Extract the (X, Y) coordinate from the center of the cell holding the provided text.  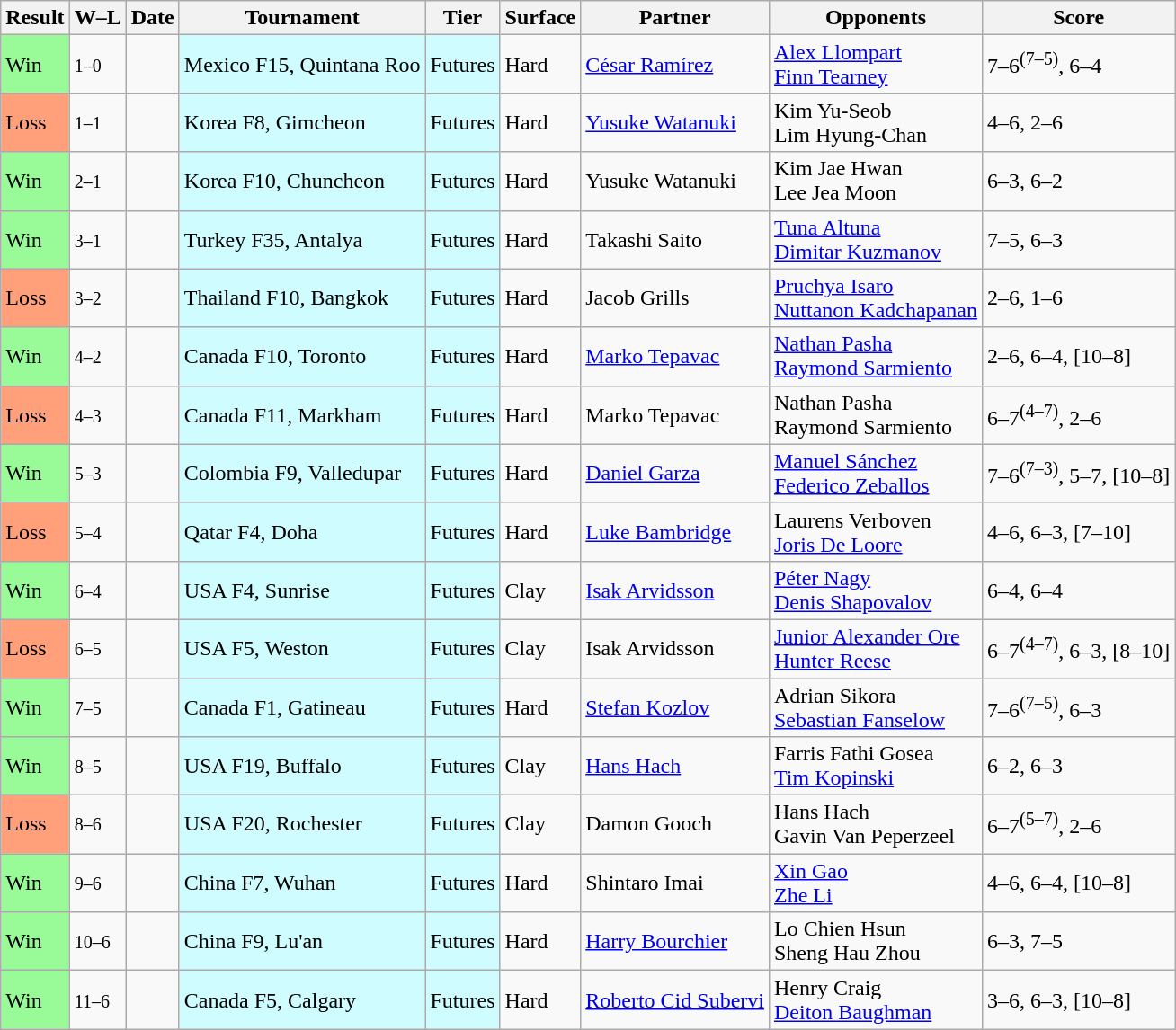
Canada F10, Toronto (302, 356)
Jacob Grills (675, 298)
4–6, 6–4, [10–8] (1078, 883)
Tournament (302, 18)
Takashi Saito (675, 239)
Tier (462, 18)
6–7(4–7), 6–3, [8–10] (1078, 649)
1–0 (97, 65)
Kim Yu-Seob Lim Hyung-Chan (876, 122)
Score (1078, 18)
9–6 (97, 883)
W–L (97, 18)
Tuna Altuna Dimitar Kuzmanov (876, 239)
Partner (675, 18)
6–7(5–7), 2–6 (1078, 825)
3–1 (97, 239)
Manuel Sánchez Federico Zeballos (876, 473)
4–3 (97, 415)
10–6 (97, 942)
Result (35, 18)
4–2 (97, 356)
Péter Nagy Denis Shapovalov (876, 590)
China F7, Wuhan (302, 883)
Canada F11, Markham (302, 415)
3–2 (97, 298)
Thailand F10, Bangkok (302, 298)
Farris Fathi Gosea Tim Kopinski (876, 766)
Canada F5, Calgary (302, 999)
2–6, 1–6 (1078, 298)
Adrian Sikora Sebastian Fanselow (876, 706)
USA F4, Sunrise (302, 590)
Canada F1, Gatineau (302, 706)
1–1 (97, 122)
USA F5, Weston (302, 649)
4–6, 2–6 (1078, 122)
Colombia F9, Valledupar (302, 473)
Mexico F15, Quintana Roo (302, 65)
Stefan Kozlov (675, 706)
USA F19, Buffalo (302, 766)
Henry Craig Deiton Baughman (876, 999)
Korea F10, Chuncheon (302, 182)
Laurens Verboven Joris De Loore (876, 532)
2–1 (97, 182)
USA F20, Rochester (302, 825)
China F9, Lu'an (302, 942)
6–4, 6–4 (1078, 590)
César Ramírez (675, 65)
Opponents (876, 18)
Harry Bourchier (675, 942)
Shintaro Imai (675, 883)
Roberto Cid Subervi (675, 999)
Korea F8, Gimcheon (302, 122)
6–4 (97, 590)
6–7(4–7), 2–6 (1078, 415)
8–6 (97, 825)
Hans Hach (675, 766)
Date (153, 18)
7–6(7–3), 5–7, [10–8] (1078, 473)
Daniel Garza (675, 473)
6–2, 6–3 (1078, 766)
7–5 (97, 706)
6–3, 7–5 (1078, 942)
6–5 (97, 649)
3–6, 6–3, [10–8] (1078, 999)
Alex Llompart Finn Tearney (876, 65)
Luke Bambridge (675, 532)
7–6(7–5), 6–3 (1078, 706)
Damon Gooch (675, 825)
6–3, 6–2 (1078, 182)
5–4 (97, 532)
Kim Jae Hwan Lee Jea Moon (876, 182)
Hans Hach Gavin Van Peperzeel (876, 825)
Surface (540, 18)
11–6 (97, 999)
8–5 (97, 766)
7–6(7–5), 6–4 (1078, 65)
Pruchya Isaro Nuttanon Kadchapanan (876, 298)
Xin Gao Zhe Li (876, 883)
7–5, 6–3 (1078, 239)
Lo Chien Hsun Sheng Hau Zhou (876, 942)
2–6, 6–4, [10–8] (1078, 356)
Qatar F4, Doha (302, 532)
Junior Alexander Ore Hunter Reese (876, 649)
Turkey F35, Antalya (302, 239)
4–6, 6–3, [7–10] (1078, 532)
5–3 (97, 473)
